Capture the cell that displays the provided text and extract its [X, Y] central coordinate. 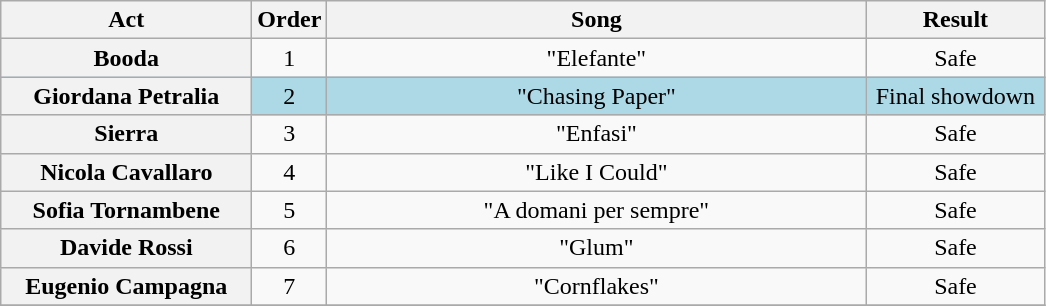
"Glum" [596, 248]
Act [126, 20]
Booda [126, 58]
2 [290, 96]
"Chasing Paper" [596, 96]
4 [290, 172]
"Elefante" [596, 58]
7 [290, 286]
"Cornflakes" [596, 286]
Davide Rossi [126, 248]
Eugenio Campagna [126, 286]
Sofia Tornambene [126, 210]
6 [290, 248]
"Enfasi" [596, 134]
Result [956, 20]
5 [290, 210]
Sierra [126, 134]
1 [290, 58]
Giordana Petralia [126, 96]
3 [290, 134]
Nicola Cavallaro [126, 172]
Song [596, 20]
"Like I Could" [596, 172]
Order [290, 20]
Final showdown [956, 96]
"A domani per sempre" [596, 210]
